Scan for the cell matching the given text and deliver its [x, y] coordinate at center. 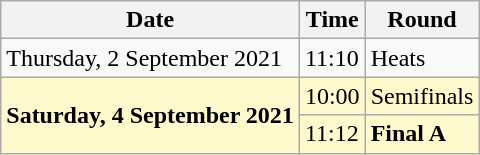
Thursday, 2 September 2021 [150, 58]
11:10 [332, 58]
10:00 [332, 96]
Final A [422, 134]
Saturday, 4 September 2021 [150, 115]
Round [422, 20]
11:12 [332, 134]
Semifinals [422, 96]
Date [150, 20]
Time [332, 20]
Heats [422, 58]
